Pinpoint the cell where the given text exists, returning its (x, y) midpoint coordinate. 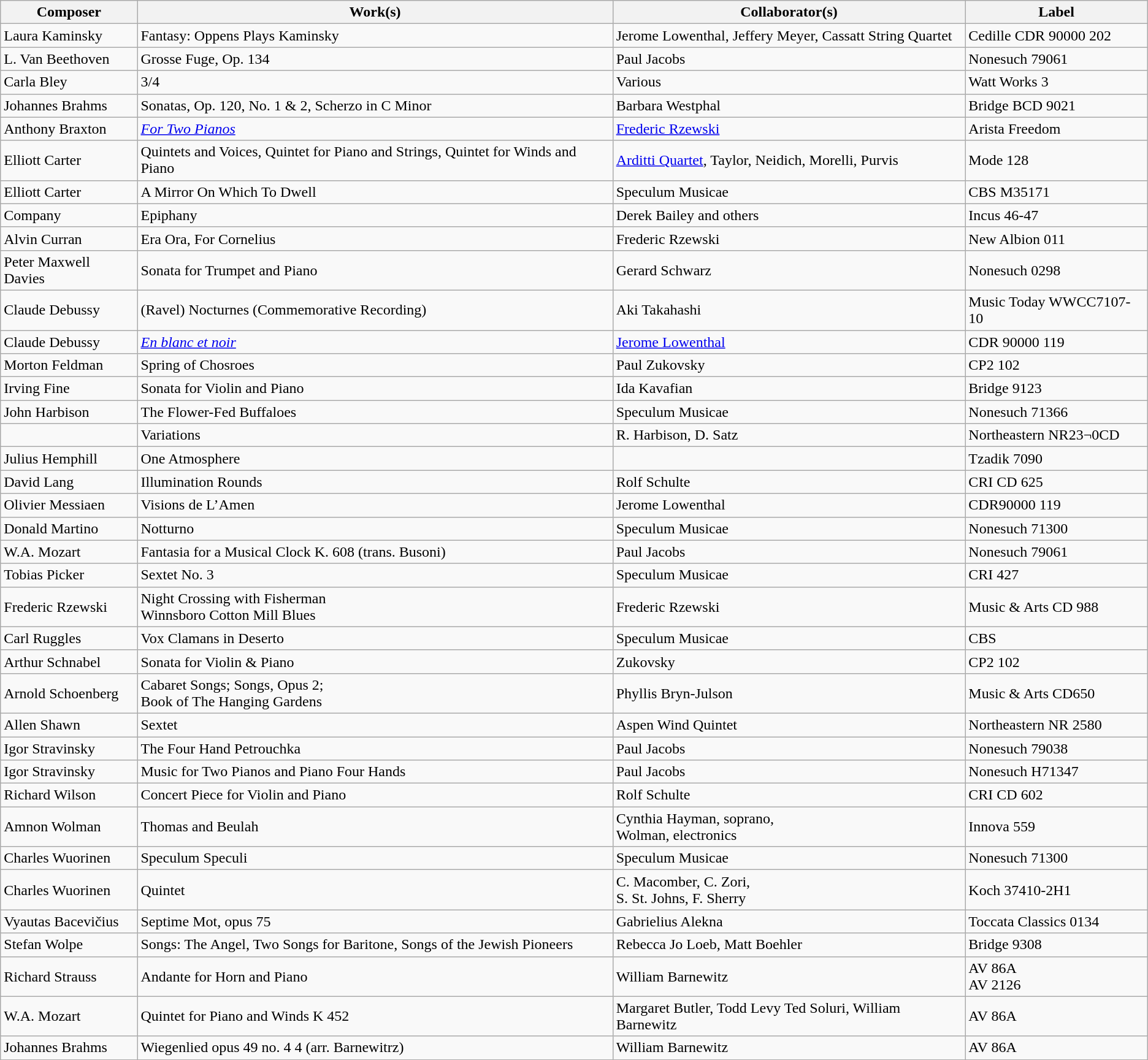
Tzadik 7090 (1056, 459)
Paul Zukovsky (789, 365)
Laura Kaminsky (69, 36)
Koch 37410-2H1 (1056, 890)
Bridge 9308 (1056, 945)
Speculum Speculi (375, 858)
Music Today WWCC7107-10 (1056, 310)
Allen Shawn (69, 725)
Sextet (375, 725)
Northeastern NR23¬0CD (1056, 435)
For Two Pianos (375, 129)
Variations (375, 435)
Nonesuch 71366 (1056, 412)
Vox Clamans in Deserto (375, 638)
Incus 46-47 (1056, 215)
Barbara Westphal (789, 105)
Night Crossing with FishermanWinnsboro Cotton Mill Blues (375, 607)
Music & Arts CD650 (1056, 693)
CRI CD 602 (1056, 795)
(Ravel) Nocturnes (Commemorative Recording) (375, 310)
Vyautas Bacevičius (69, 921)
Epiphany (375, 215)
Arista Freedom (1056, 129)
CRI CD 625 (1056, 482)
Fantasy: Oppens Plays Kaminsky (375, 36)
Various (789, 82)
Arditti Quartet, Taylor, Neidich, Morelli, Purvis (789, 161)
Music & Arts CD 988 (1056, 607)
Toccata Classics 0134 (1056, 921)
Sonata for Violin & Piano (375, 662)
Septime Mot, opus 75 (375, 921)
R. Harbison, D. Satz (789, 435)
The Four Hand Petrouchka (375, 749)
CBS M35171 (1056, 192)
Quintets and Voices, Quintet for Piano and Strings, Quintet for Winds and Piano (375, 161)
Richard Wilson (69, 795)
Jerome Lowenthal, Jeffery Meyer, Cassatt String Quartet (789, 36)
Spring of Chosroes (375, 365)
Nonesuch 0298 (1056, 270)
Donald Martino (69, 528)
CDR90000 119 (1056, 505)
Richard Strauss (69, 976)
Arnold Schoenberg (69, 693)
John Harbison (69, 412)
Rebecca Jo Loeb, Matt Boehler (789, 945)
Illumination Rounds (375, 482)
Peter Maxwell Davies (69, 270)
Sextet No. 3 (375, 575)
Collaborator(s) (789, 12)
L. Van Beethoven (69, 59)
Concert Piece for Violin and Piano (375, 795)
Music for Two Pianos and Piano Four Hands (375, 772)
Cedille CDR 90000 202 (1056, 36)
Innova 559 (1056, 826)
Aki Takahashi (789, 310)
CBS (1056, 638)
Morton Feldman (69, 365)
Alvin Curran (69, 238)
Thomas and Beulah (375, 826)
David Lang (69, 482)
A Mirror On Which To Dwell (375, 192)
Bridge BCD 9021 (1056, 105)
One Atmosphere (375, 459)
Gerard Schwarz (789, 270)
Anthony Braxton (69, 129)
Margaret Butler, Todd Levy Ted Soluri, William Barnewitz (789, 1016)
Julius Hemphill (69, 459)
Sonata for Trumpet and Piano (375, 270)
Olivier Messiaen (69, 505)
Fantasia for a Musical Clock K. 608 (trans. Busoni) (375, 552)
AV 86AAV 2126 (1056, 976)
Carla Bley (69, 82)
Phyllis Bryn-Julson (789, 693)
Ida Kavafian (789, 389)
Wiegenlied opus 49 no. 4 4 (arr. Barnewitrz) (375, 1048)
Northeastern NR 2580 (1056, 725)
Era Ora, For Cornelius (375, 238)
Amnon Wolman (69, 826)
Visions de L’Amen (375, 505)
Grosse Fuge, Op. 134 (375, 59)
Nonesuch 79038 (1056, 749)
C. Macomber, C. Zori,S. St. Johns, F. Sherry (789, 890)
Watt Works 3 (1056, 82)
Arthur Schnabel (69, 662)
Sonatas, Op. 120, No. 1 & 2, Scherzo in C Minor (375, 105)
The Flower-Fed Buffaloes (375, 412)
Aspen Wind Quintet (789, 725)
New Albion 011 (1056, 238)
Carl Ruggles (69, 638)
Quintet for Piano and Winds K 452 (375, 1016)
Bridge 9123 (1056, 389)
Andante for Horn and Piano (375, 976)
Composer (69, 12)
Cynthia Hayman, soprano,Wolman, electronics (789, 826)
3/4 (375, 82)
Gabrielius Alekna (789, 921)
Sonata for Violin and Piano (375, 389)
Derek Bailey and others (789, 215)
Mode 128 (1056, 161)
CDR 90000 119 (1056, 341)
Songs: The Angel, Two Songs for Baritone, Songs of the Jewish Pioneers (375, 945)
Quintet (375, 890)
Irving Fine (69, 389)
Label (1056, 12)
Work(s) (375, 12)
Cabaret Songs; Songs, Opus 2;Book of The Hanging Gardens (375, 693)
CRI 427 (1056, 575)
Stefan Wolpe (69, 945)
Notturno (375, 528)
Zukovsky (789, 662)
Company (69, 215)
Nonesuch H71347 (1056, 772)
Tobias Picker (69, 575)
En blanc et noir (375, 341)
